Output the [x, y] coordinate of the center of the cell containing the given text.  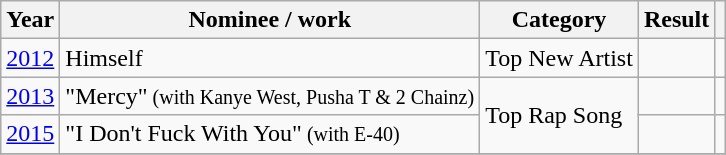
Top New Artist [560, 58]
Result [676, 20]
"Mercy" (with Kanye West, Pusha T & 2 Chainz) [270, 96]
Top Rap Song [560, 115]
Year [30, 20]
2015 [30, 134]
Himself [270, 58]
"I Don't Fuck With You" (with E-40) [270, 134]
2012 [30, 58]
2013 [30, 96]
Category [560, 20]
Nominee / work [270, 20]
